Find where the given text appears and provide that cell's center as (x, y) coordinate. 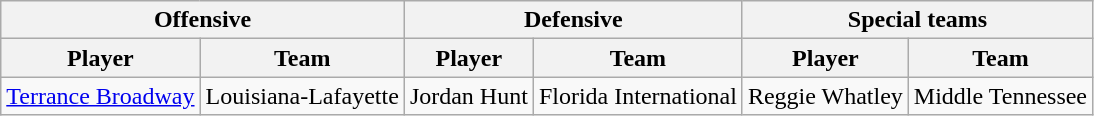
Middle Tennessee (1000, 96)
Florida International (638, 96)
Offensive (203, 20)
Reggie Whatley (825, 96)
Terrance Broadway (100, 96)
Special teams (917, 20)
Louisiana-Lafayette (302, 96)
Jordan Hunt (468, 96)
Defensive (573, 20)
